Return the (x, y) coordinate for the center point of the cell that contains the specified text.  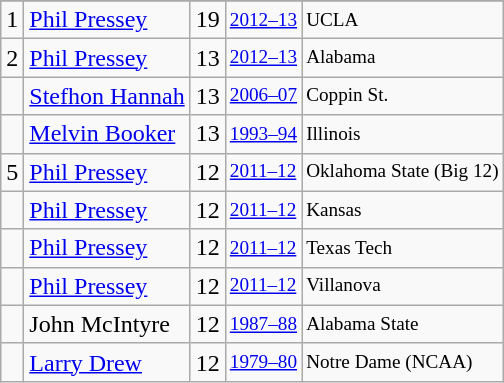
2006–07 (263, 96)
1 (12, 20)
Coppin St. (403, 96)
Texas Tech (403, 248)
Alabama State (403, 324)
5 (12, 172)
1993–94 (263, 134)
19 (208, 20)
Illinois (403, 134)
Melvin Booker (107, 134)
UCLA (403, 20)
Villanova (403, 286)
Notre Dame (NCAA) (403, 362)
1979–80 (263, 362)
Oklahoma State (Big 12) (403, 172)
Alabama (403, 58)
Kansas (403, 210)
Stefhon Hannah (107, 96)
1987–88 (263, 324)
Larry Drew (107, 362)
2 (12, 58)
John McIntyre (107, 324)
